Detect which cell encompasses the target text, then output its [x, y] center coordinate. 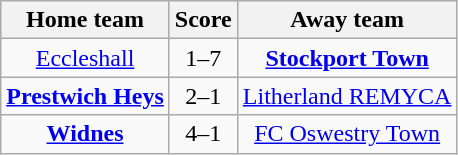
Widnes [86, 134]
Score [203, 20]
Eccleshall [86, 58]
2–1 [203, 96]
FC Oswestry Town [347, 134]
Prestwich Heys [86, 96]
4–1 [203, 134]
Litherland REMYCA [347, 96]
Away team [347, 20]
Stockport Town [347, 58]
1–7 [203, 58]
Home team [86, 20]
